Scan for the cell matching the given text and deliver its [X, Y] coordinate at center. 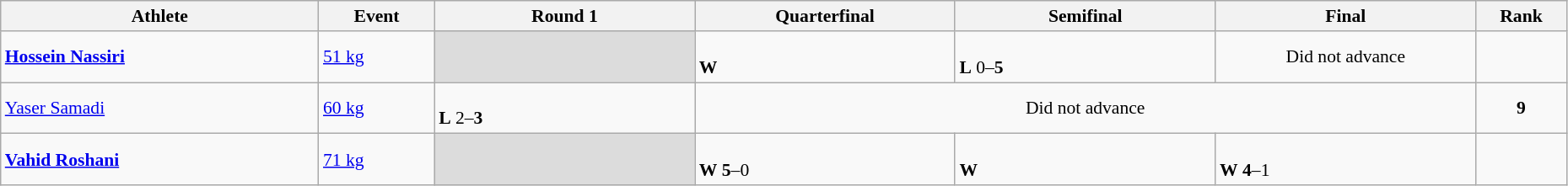
W 4–1 [1346, 160]
60 kg [376, 108]
W 5–0 [825, 160]
Athlete [160, 16]
71 kg [376, 160]
Vahid Roshani [160, 160]
Round 1 [565, 16]
51 kg [376, 57]
Event [376, 16]
L 2–3 [565, 108]
Hossein Nassiri [160, 57]
9 [1522, 108]
Yaser Samadi [160, 108]
Semifinal [1085, 16]
Quarterfinal [825, 16]
Final [1346, 16]
L 0–5 [1085, 57]
Rank [1522, 16]
